Find where the given text appears and provide that cell's center as (X, Y) coordinate. 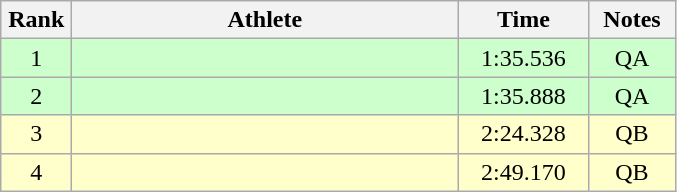
Time (524, 20)
Athlete (265, 20)
Rank (36, 20)
2 (36, 96)
3 (36, 134)
4 (36, 172)
Notes (632, 20)
1:35.888 (524, 96)
2:49.170 (524, 172)
1 (36, 58)
2:24.328 (524, 134)
1:35.536 (524, 58)
